Output the [X, Y] coordinate of the center of the cell containing the given text.  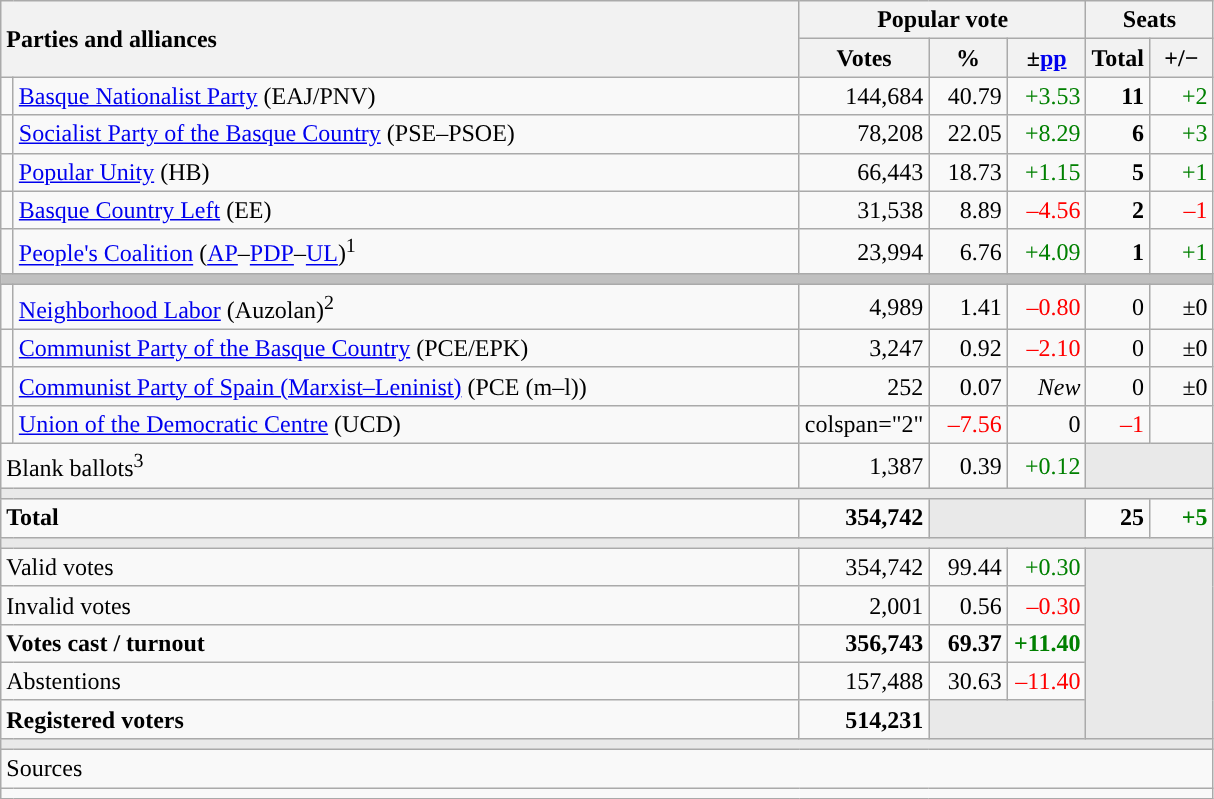
+5 [1182, 518]
4,989 [864, 308]
+3 [1182, 134]
0.92 [968, 348]
0.56 [968, 605]
1 [1118, 252]
69.37 [968, 643]
Union of the Democratic Centre (UCD) [406, 424]
+4.09 [1046, 252]
Communist Party of the Basque Country (PCE/EPK) [406, 348]
Popular Unity (HB) [406, 172]
2,001 [864, 605]
23,994 [864, 252]
colspan="2" [864, 424]
Neighborhood Labor (Auzolan)2 [406, 308]
8.89 [968, 210]
356,743 [864, 643]
0.39 [968, 466]
Basque Country Left (EE) [406, 210]
±pp [1046, 58]
Abstentions [400, 681]
66,443 [864, 172]
11 [1118, 96]
144,684 [864, 96]
Votes [864, 58]
+/− [1182, 58]
78,208 [864, 134]
1,387 [864, 466]
Registered voters [400, 719]
+11.40 [1046, 643]
+3.53 [1046, 96]
New [1046, 386]
% [968, 58]
18.73 [968, 172]
5 [1118, 172]
Seats [1150, 20]
–2.10 [1046, 348]
31,538 [864, 210]
Valid votes [400, 567]
157,488 [864, 681]
People's Coalition (AP–PDP–UL)1 [406, 252]
+8.29 [1046, 134]
Communist Party of Spain (Marxist–Leninist) (PCE (m–l)) [406, 386]
514,231 [864, 719]
6.76 [968, 252]
+2 [1182, 96]
–4.56 [1046, 210]
Blank ballots3 [400, 466]
+0.12 [1046, 466]
25 [1118, 518]
Sources [607, 769]
+0.30 [1046, 567]
–0.80 [1046, 308]
6 [1118, 134]
99.44 [968, 567]
22.05 [968, 134]
Basque Nationalist Party (EAJ/PNV) [406, 96]
3,247 [864, 348]
–0.30 [1046, 605]
2 [1118, 210]
40.79 [968, 96]
252 [864, 386]
Invalid votes [400, 605]
1.41 [968, 308]
Popular vote [942, 20]
+1.15 [1046, 172]
30.63 [968, 681]
Votes cast / turnout [400, 643]
0.07 [968, 386]
Socialist Party of the Basque Country (PSE–PSOE) [406, 134]
Parties and alliances [400, 39]
–11.40 [1046, 681]
–7.56 [968, 424]
